Provide the [x, y] coordinate of the cell's center where the given text is located.  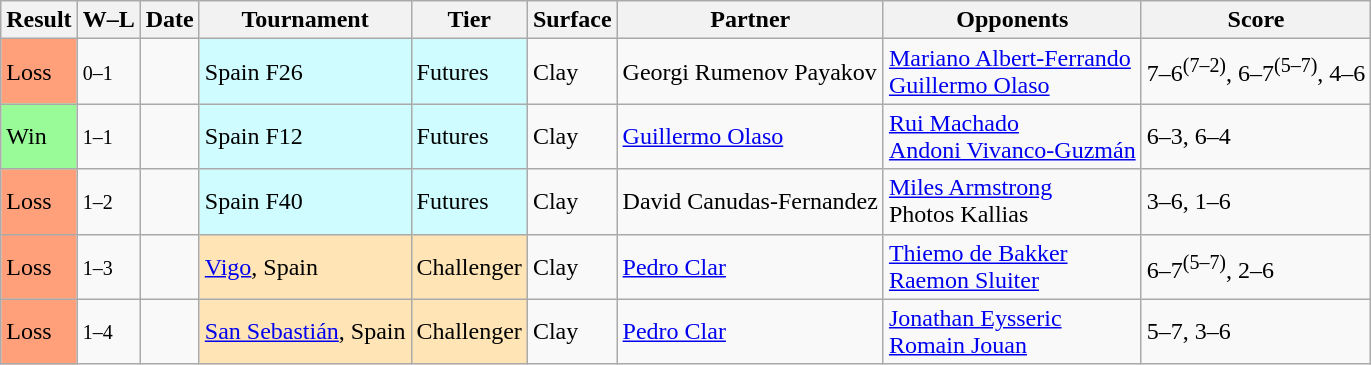
Vigo, Spain [305, 266]
W–L [108, 20]
0–1 [108, 72]
Score [1256, 20]
Surface [572, 20]
Tier [469, 20]
Spain F40 [305, 202]
Guillermo Olaso [750, 136]
1–4 [108, 332]
Miles Armstrong Photos Kallias [1012, 202]
David Canudas-Fernandez [750, 202]
Mariano Albert-Ferrando Guillermo Olaso [1012, 72]
Date [170, 20]
San Sebastián, Spain [305, 332]
Spain F12 [305, 136]
3–6, 1–6 [1256, 202]
1–1 [108, 136]
7–6(7–2), 6–7(5–7), 4–6 [1256, 72]
1–2 [108, 202]
Spain F26 [305, 72]
Rui Machado Andoni Vivanco-Guzmán [1012, 136]
Georgi Rumenov Payakov [750, 72]
6–7(5–7), 2–6 [1256, 266]
5–7, 3–6 [1256, 332]
Result [39, 20]
Jonathan Eysseric Romain Jouan [1012, 332]
Win [39, 136]
Opponents [1012, 20]
1–3 [108, 266]
Thiemo de Bakker Raemon Sluiter [1012, 266]
Tournament [305, 20]
6–3, 6–4 [1256, 136]
Partner [750, 20]
